Detect which cell encompasses the target text, then output its [X, Y] center coordinate. 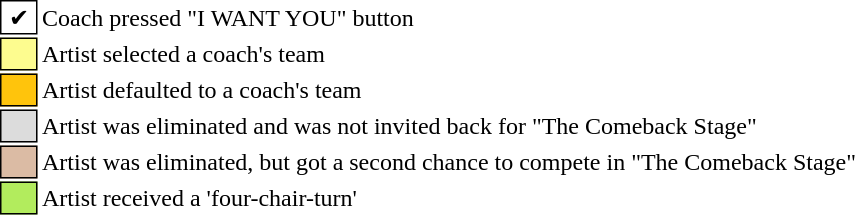
✔ [19, 17]
